Provide the [x, y] coordinate of the cell's center where the given text is located.  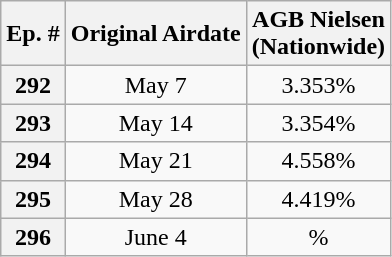
4.419% [318, 199]
296 [33, 237]
AGB Nielsen(Nationwide) [318, 34]
May 14 [156, 123]
4.558% [318, 161]
3.353% [318, 85]
% [318, 237]
May 21 [156, 161]
June 4 [156, 237]
294 [33, 161]
Original Airdate [156, 34]
295 [33, 199]
May 28 [156, 199]
3.354% [318, 123]
292 [33, 85]
May 7 [156, 85]
Ep. # [33, 34]
293 [33, 123]
